Return [X, Y] of the center of cell containing provided text 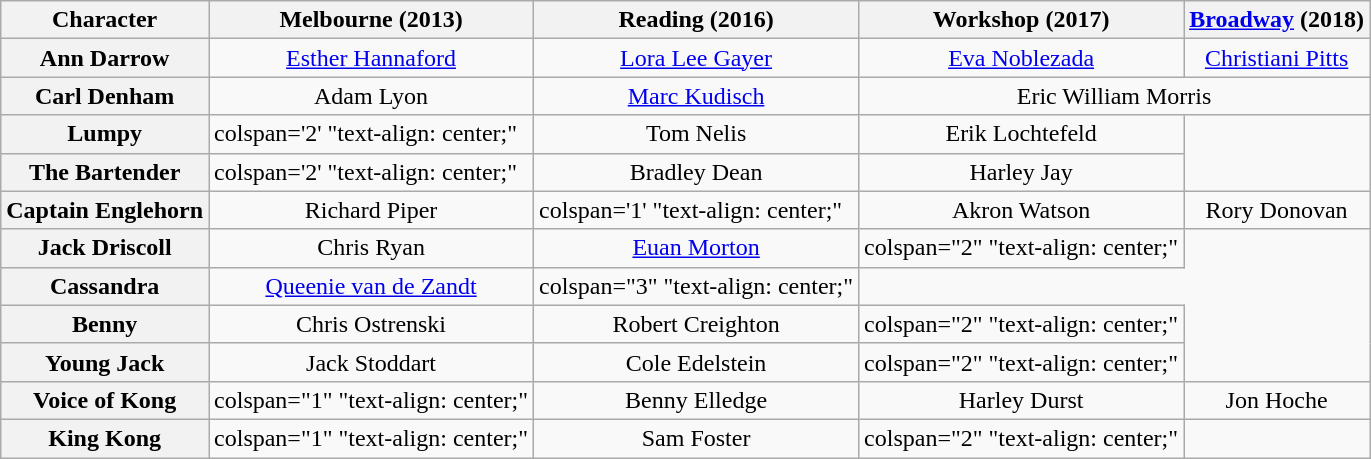
Carl Denham [105, 96]
Voice of Kong [105, 400]
Broadway (2018) [1277, 20]
Eric William Morris [1114, 96]
colspan="3" "text-align: center;" [696, 286]
Benny Elledge [696, 400]
colspan='1' "text-align: center;" [696, 210]
Lumpy [105, 134]
Benny [105, 324]
Jack Driscoll [105, 248]
Captain Englehorn [105, 210]
Adam Lyon [372, 96]
Christiani Pitts [1277, 58]
Akron Watson [1022, 210]
Euan Morton [696, 248]
Chris Ostrenski [372, 324]
Eva Noblezada [1022, 58]
Erik Lochtefeld [1022, 134]
Sam Foster [696, 438]
Bradley Dean [696, 172]
Jon Hoche [1277, 400]
Marc Kudisch [696, 96]
The Bartender [105, 172]
Cassandra [105, 286]
Robert Creighton [696, 324]
Lora Lee Gayer [696, 58]
Tom Nelis [696, 134]
Cole Edelstein [696, 362]
Rory Donovan [1277, 210]
Young Jack [105, 362]
Esther Hannaford [372, 58]
Harley Durst [1022, 400]
Jack Stoddart [372, 362]
Ann Darrow [105, 58]
Harley Jay [1022, 172]
Queenie van de Zandt [372, 286]
Richard Piper [372, 210]
Melbourne (2013) [372, 20]
Character [105, 20]
King Kong [105, 438]
Workshop (2017) [1022, 20]
Chris Ryan [372, 248]
Reading (2016) [696, 20]
